Pinpoint the cell where the given text exists, returning its [X, Y] midpoint coordinate. 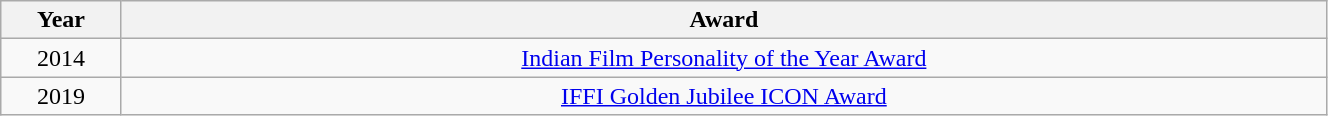
IFFI Golden Jubilee ICON Award [724, 96]
Award [724, 20]
Indian Film Personality of the Year Award [724, 58]
2014 [62, 58]
Year [62, 20]
2019 [62, 96]
